Capture the cell that displays the provided text and extract its (X, Y) central coordinate. 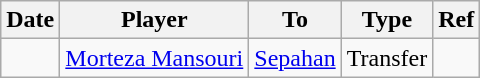
Ref (456, 20)
Type (387, 20)
To (295, 20)
Transfer (387, 58)
Morteza Mansouri (154, 58)
Player (154, 20)
Sepahan (295, 58)
Date (30, 20)
